For the text-containing cell, return its midpoint in (x, y) coordinate format. 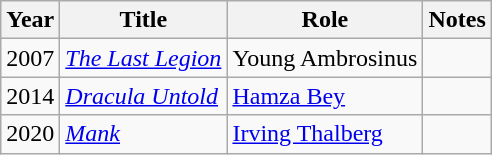
The Last Legion (144, 58)
2020 (30, 134)
Dracula Untold (144, 96)
Irving Thalberg (325, 134)
Title (144, 20)
Year (30, 20)
Young Ambrosinus (325, 58)
2014 (30, 96)
Role (325, 20)
Mank (144, 134)
Hamza Bey (325, 96)
2007 (30, 58)
Notes (457, 20)
